For the text-containing cell, return its midpoint in [X, Y] coordinate format. 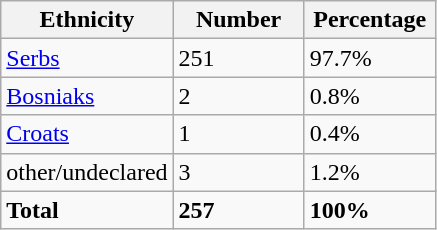
other/undeclared [87, 172]
257 [238, 210]
1 [238, 134]
1.2% [370, 172]
97.7% [370, 58]
Bosniaks [87, 96]
0.4% [370, 134]
100% [370, 210]
2 [238, 96]
Percentage [370, 20]
0.8% [370, 96]
Number [238, 20]
3 [238, 172]
Ethnicity [87, 20]
Serbs [87, 58]
Croats [87, 134]
251 [238, 58]
Total [87, 210]
